Return the (x, y) coordinate for the center point of the cell that contains the specified text.  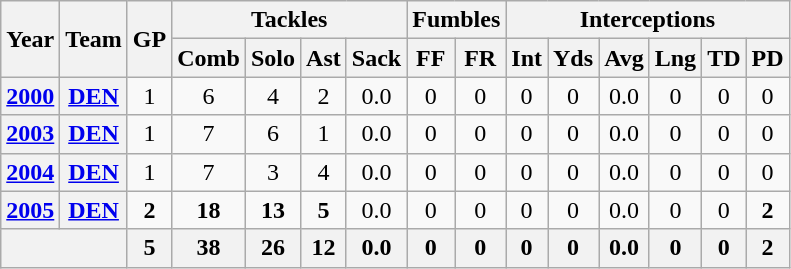
3 (272, 172)
Fumbles (456, 20)
2005 (30, 210)
TD (724, 58)
Comb (209, 58)
18 (209, 210)
Year (30, 39)
Lng (675, 58)
12 (324, 248)
38 (209, 248)
PD (768, 58)
Tackles (290, 20)
13 (272, 210)
GP (149, 39)
Yds (574, 58)
FR (480, 58)
Avg (624, 58)
2003 (30, 134)
Interceptions (648, 20)
FF (431, 58)
26 (272, 248)
Solo (272, 58)
Int (527, 58)
Team (94, 39)
Sack (376, 58)
2000 (30, 96)
Ast (324, 58)
2004 (30, 172)
